Output the [X, Y] coordinate of the center of the cell containing the given text.  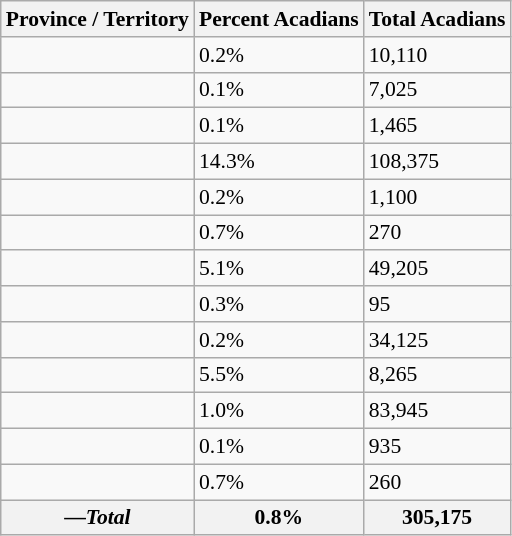
260 [438, 482]
1,100 [438, 197]
1.0% [279, 411]
8,265 [438, 375]
7,025 [438, 90]
0.8% [279, 518]
10,110 [438, 55]
5.5% [279, 375]
83,945 [438, 411]
95 [438, 304]
14.3% [279, 162]
—Total [98, 518]
305,175 [438, 518]
108,375 [438, 162]
34,125 [438, 340]
5.1% [279, 269]
Total Acadians [438, 19]
Province / Territory [98, 19]
49,205 [438, 269]
0.3% [279, 304]
Percent Acadians [279, 19]
1,465 [438, 126]
270 [438, 233]
935 [438, 447]
